Output the [X, Y] coordinate of the center of the cell containing the given text.  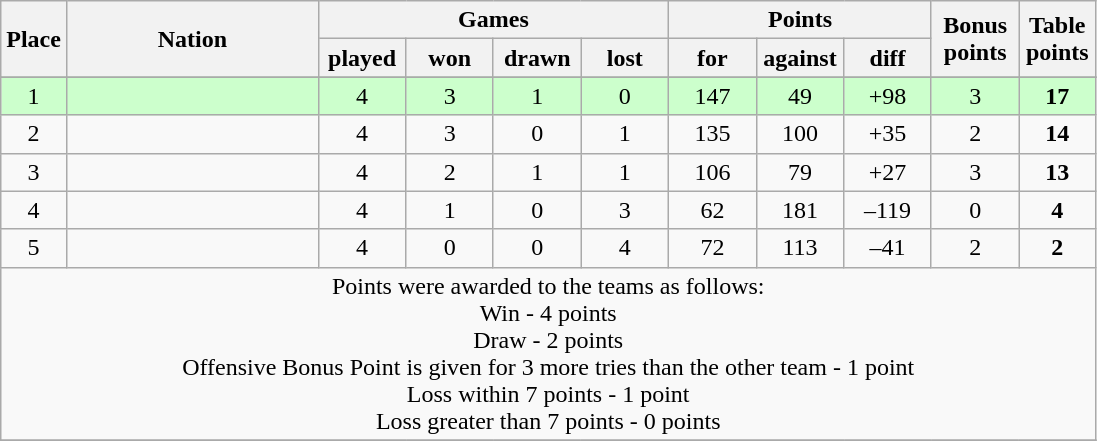
Place [34, 39]
played [362, 58]
lost [625, 58]
Points [800, 20]
147 [713, 96]
72 [713, 248]
14 [1058, 134]
+27 [888, 172]
113 [800, 248]
Bonuspoints [975, 39]
for [713, 58]
Nation [192, 39]
5 [34, 248]
Tablepoints [1058, 39]
+35 [888, 134]
100 [800, 134]
–41 [888, 248]
against [800, 58]
106 [713, 172]
62 [713, 210]
135 [713, 134]
won [450, 58]
181 [800, 210]
49 [800, 96]
diff [888, 58]
Games [493, 20]
79 [800, 172]
13 [1058, 172]
drawn [537, 58]
+98 [888, 96]
17 [1058, 96]
–119 [888, 210]
